Search for the cell housing the specified text and yield its (X, Y) center coordinate. 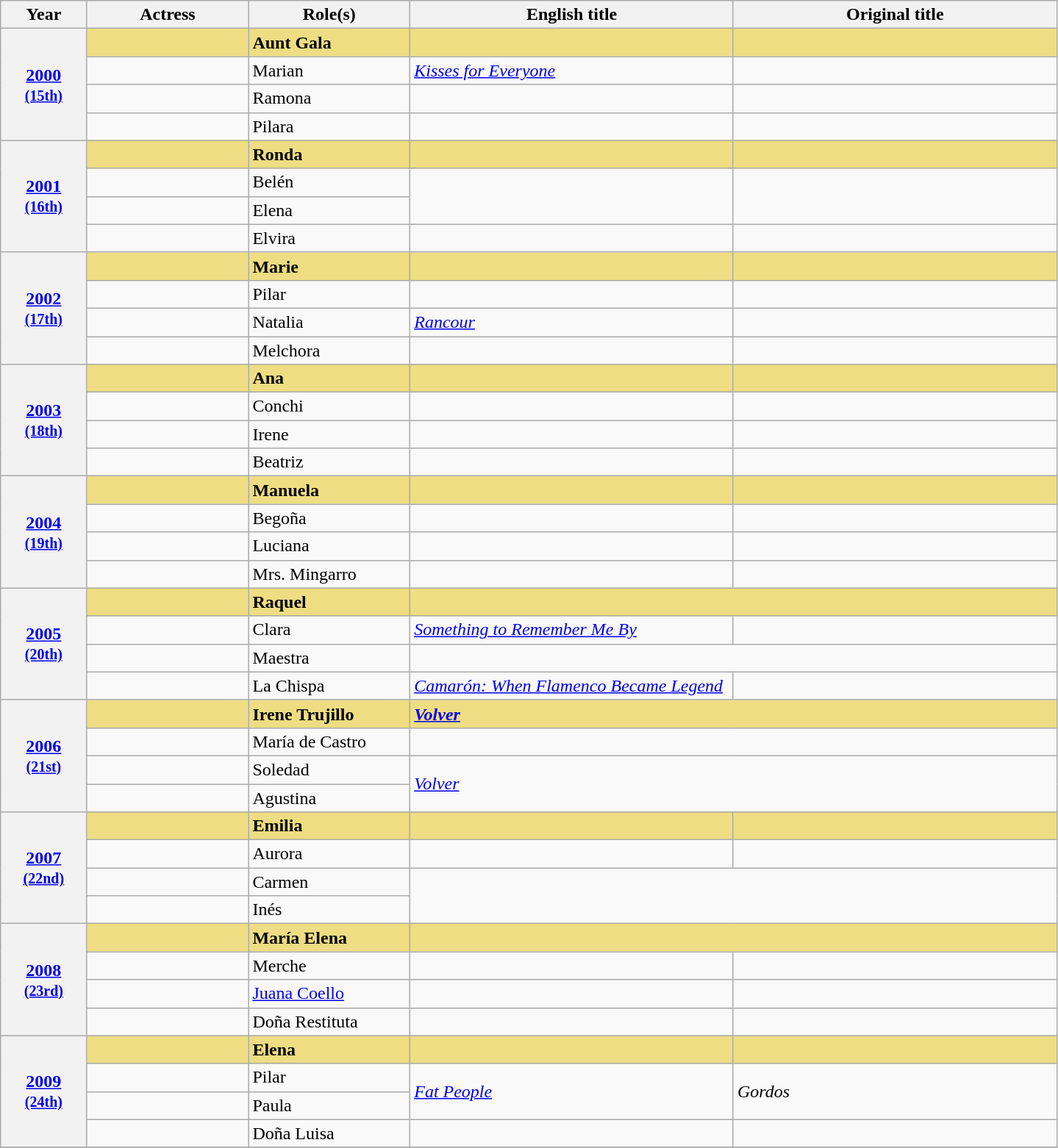
Aunt Gala (329, 43)
Elvira (329, 238)
2004 (19th) (44, 532)
Original title (895, 15)
Actress (168, 15)
María de Castro (329, 742)
2008 (23rd) (44, 980)
Pilara (329, 126)
Ronda (329, 154)
Maestra (329, 658)
Doña Restituta (329, 1022)
Kisses for Everyone (572, 71)
Paula (329, 1105)
Mrs. Mingarro (329, 574)
2000 (15th) (44, 85)
Merche (329, 966)
Begoña (329, 518)
Manuela (329, 490)
Belén (329, 182)
Marian (329, 71)
2002 (17th) (44, 308)
Soledad (329, 769)
2001 (16th) (44, 196)
María Elena (329, 938)
Natalia (329, 322)
Melchora (329, 351)
2005 (20th) (44, 644)
2007 (22nd) (44, 868)
Juana Coello (329, 994)
Agustina (329, 797)
Carmen (329, 882)
Inés (329, 910)
2006 (21st) (44, 756)
La Chispa (329, 686)
Irene (329, 434)
Clara (329, 630)
Luciana (329, 546)
2009 (24th) (44, 1091)
Something to Remember Me By (572, 630)
Fat People (572, 1091)
Raquel (329, 602)
Conchi (329, 406)
Emilia (329, 826)
2003 (18th) (44, 420)
Ana (329, 379)
Year (44, 15)
Irene Trujillo (329, 714)
Doña Luisa (329, 1133)
English title (572, 15)
Role(s) (329, 15)
Camarón: When Flamenco Became Legend (572, 686)
Rancour (572, 322)
Beatriz (329, 462)
Ramona (329, 98)
Marie (329, 266)
Aurora (329, 854)
Gordos (895, 1091)
